Return [x, y] of the center of cell containing provided text 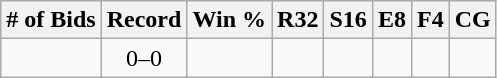
E8 [392, 20]
S16 [348, 20]
Win % [230, 20]
0–0 [144, 58]
CG [472, 20]
# of Bids [51, 20]
R32 [298, 20]
F4 [430, 20]
Record [144, 20]
